Output the [x, y] coordinate of the center of the cell containing the given text.  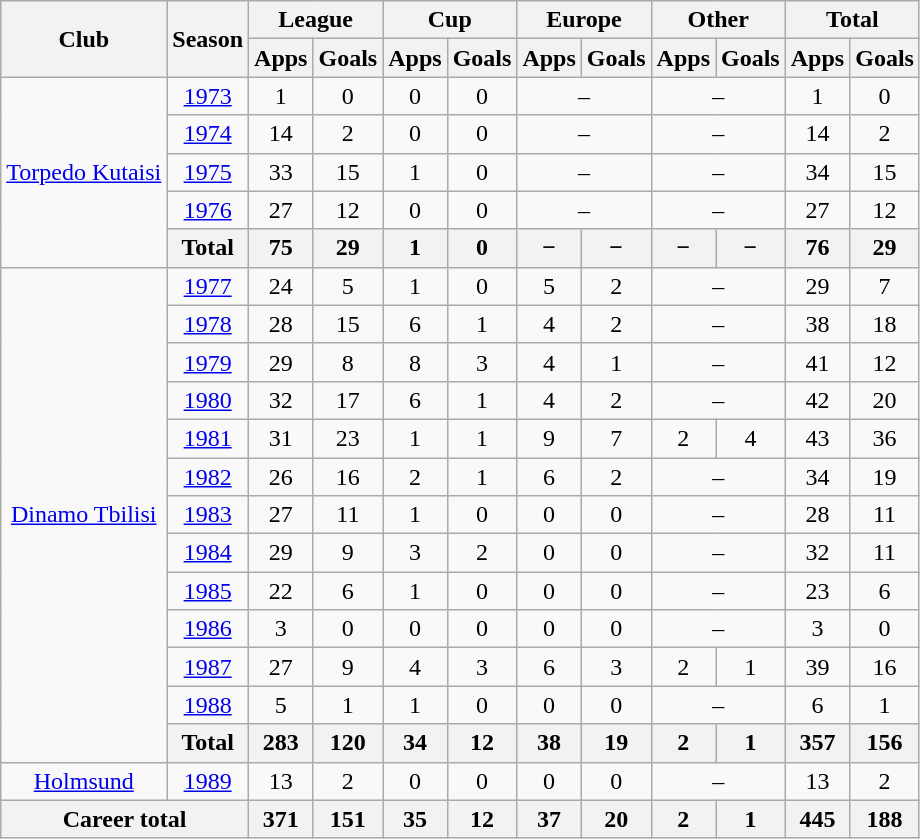
League [316, 20]
Cup [450, 20]
1987 [208, 667]
188 [885, 819]
1981 [208, 438]
1986 [208, 629]
1979 [208, 362]
120 [348, 743]
1984 [208, 553]
75 [281, 248]
22 [281, 591]
1977 [208, 286]
31 [281, 438]
1980 [208, 400]
1975 [208, 172]
24 [281, 286]
1978 [208, 324]
41 [817, 362]
42 [817, 400]
37 [549, 819]
1988 [208, 705]
39 [817, 667]
371 [281, 819]
Other [718, 20]
445 [817, 819]
18 [885, 324]
1989 [208, 781]
Torpedo Kutaisi [84, 172]
Club [84, 39]
Holmsund [84, 781]
283 [281, 743]
35 [415, 819]
36 [885, 438]
76 [817, 248]
Season [208, 39]
1974 [208, 134]
1976 [208, 210]
357 [817, 743]
43 [817, 438]
1985 [208, 591]
26 [281, 477]
151 [348, 819]
Dinamo Tbilisi [84, 514]
Career total [125, 819]
1983 [208, 515]
1982 [208, 477]
156 [885, 743]
33 [281, 172]
17 [348, 400]
Europe [584, 20]
1973 [208, 96]
